Return the [x, y] coordinate for the center point of the cell that contains the specified text.  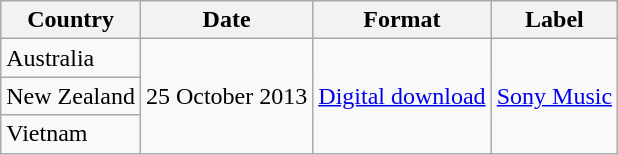
Sony Music [554, 96]
Vietnam [71, 134]
Australia [71, 58]
New Zealand [71, 96]
Digital download [402, 96]
Label [554, 20]
Format [402, 20]
25 October 2013 [226, 96]
Country [71, 20]
Date [226, 20]
